From the cell containing the given text, extract its center point as (X, Y) coordinate. 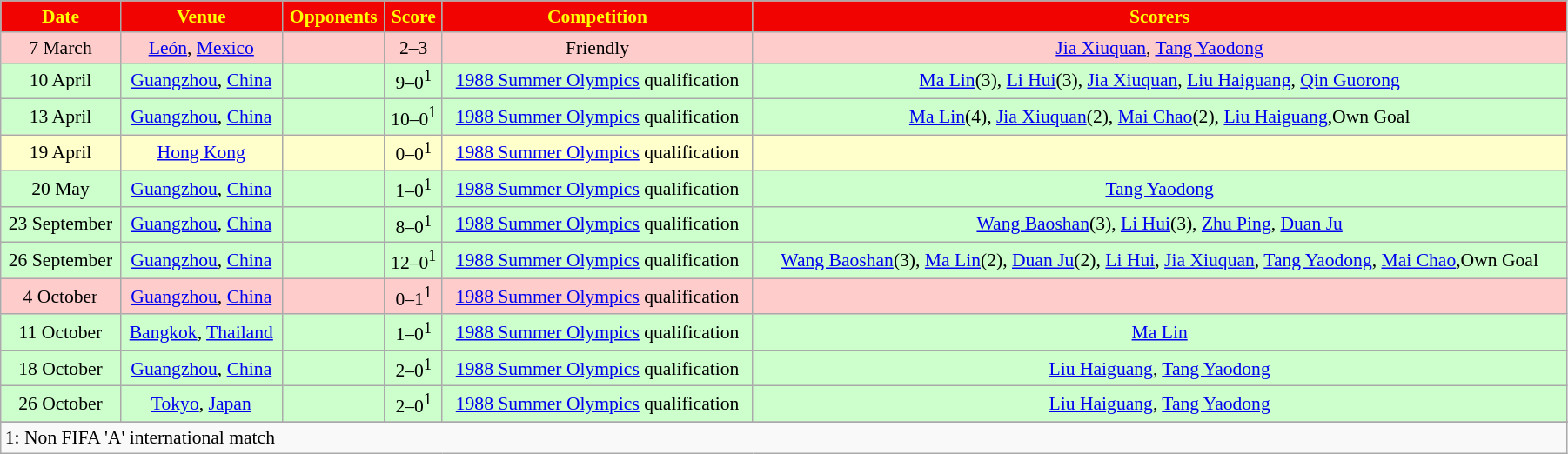
Tang Yaodong (1160, 188)
Hong Kong (201, 153)
18 October (61, 369)
10–01 (413, 117)
26 September (61, 261)
Score (413, 17)
13 April (61, 117)
8–01 (413, 224)
26 October (61, 404)
Friendly (597, 48)
Bangkok, Thailand (201, 332)
7 March (61, 48)
19 April (61, 153)
23 September (61, 224)
10 April (61, 80)
Ma Lin(4), Jia Xiuquan(2), Mai Chao(2), Liu Haiguang,Own Goal (1160, 117)
Wang Baoshan(3), Li Hui(3), Zhu Ping, Duan Ju (1160, 224)
Opponents (333, 17)
1: Non FIFA 'A' international match (784, 438)
Tokyo, Japan (201, 404)
9–01 (413, 80)
Wang Baoshan(3), Ma Lin(2), Duan Ju(2), Li Hui, Jia Xiuquan, Tang Yaodong, Mai Chao,Own Goal (1160, 261)
Ma Lin (1160, 332)
Ma Lin(3), Li Hui(3), Jia Xiuquan, Liu Haiguang, Qin Guorong (1160, 80)
0–01 (413, 153)
0–11 (413, 296)
Date (61, 17)
Scorers (1160, 17)
Competition (597, 17)
12–01 (413, 261)
Venue (201, 17)
León, Mexico (201, 48)
20 May (61, 188)
Jia Xiuquan, Tang Yaodong (1160, 48)
2–3 (413, 48)
11 October (61, 332)
4 October (61, 296)
